Scan for the cell matching the given text and deliver its (X, Y) coordinate at center. 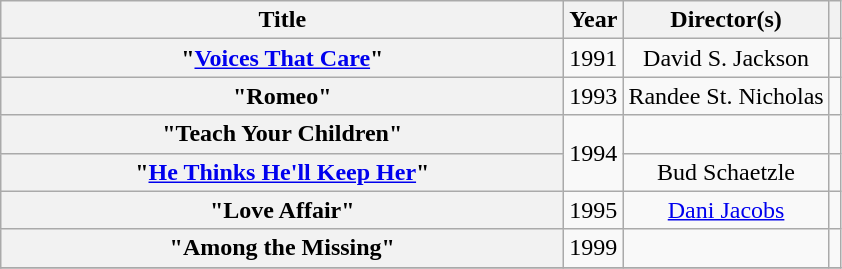
Randee St. Nicholas (726, 96)
Director(s) (726, 20)
1994 (594, 153)
"Romeo" (282, 96)
Year (594, 20)
Title (282, 20)
"Love Affair" (282, 210)
1991 (594, 58)
"Voices That Care" (282, 58)
1993 (594, 96)
"Teach Your Children" (282, 134)
1995 (594, 210)
Dani Jacobs (726, 210)
"He Thinks He'll Keep Her" (282, 172)
Bud Schaetzle (726, 172)
"Among the Missing" (282, 248)
David S. Jackson (726, 58)
1999 (594, 248)
